For the text-containing cell, return its midpoint in (x, y) coordinate format. 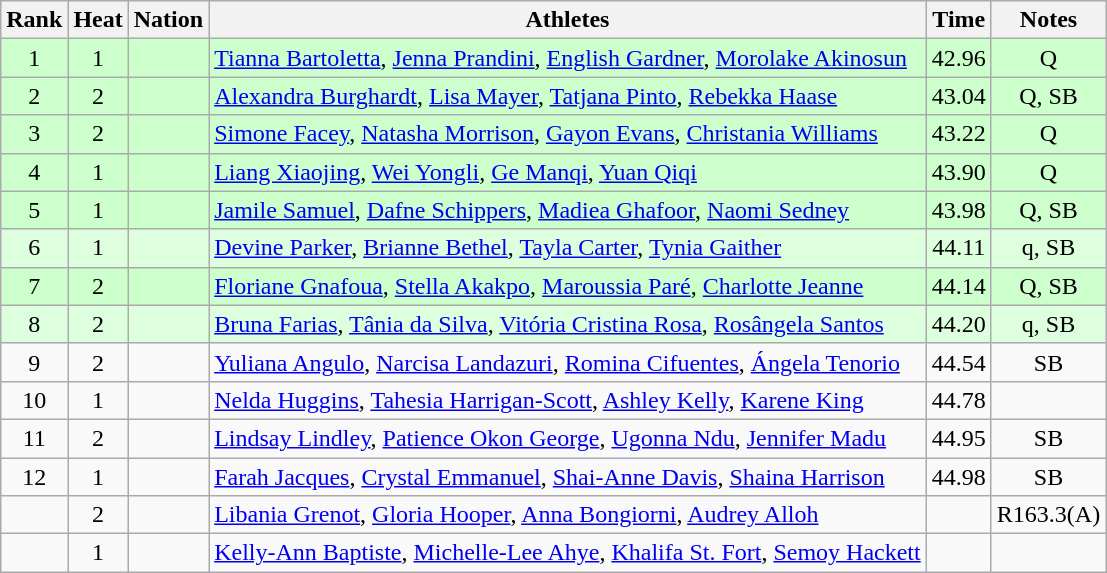
5 (34, 210)
4 (34, 172)
43.04 (958, 96)
Kelly-Ann Baptiste, Michelle-Lee Ahye, Khalifa St. Fort, Semoy Hackett (568, 553)
44.11 (958, 248)
43.98 (958, 210)
44.14 (958, 286)
Farah Jacques, Crystal Emmanuel, Shai-Anne Davis, Shaina Harrison (568, 477)
44.54 (958, 362)
Tianna Bartoletta, Jenna Prandini, English Gardner, Morolake Akinosun (568, 58)
Jamile Samuel, Dafne Schippers, Madiea Ghafoor, Naomi Sedney (568, 210)
8 (34, 324)
11 (34, 438)
9 (34, 362)
Bruna Farias, Tânia da Silva, Vitória Cristina Rosa, Rosângela Santos (568, 324)
Nelda Huggins, Tahesia Harrigan-Scott, Ashley Kelly, Karene King (568, 400)
R163.3(A) (1048, 515)
Alexandra Burghardt, Lisa Mayer, Tatjana Pinto, Rebekka Haase (568, 96)
Libania Grenot, Gloria Hooper, Anna Bongiorni, Audrey Alloh (568, 515)
6 (34, 248)
43.90 (958, 172)
Athletes (568, 20)
7 (34, 286)
Lindsay Lindley, Patience Okon George, Ugonna Ndu, Jennifer Madu (568, 438)
42.96 (958, 58)
Heat (98, 20)
Time (958, 20)
Floriane Gnafoua, Stella Akakpo, Maroussia Paré, Charlotte Jeanne (568, 286)
Nation (168, 20)
44.98 (958, 477)
44.95 (958, 438)
Liang Xiaojing, Wei Yongli, Ge Manqi, Yuan Qiqi (568, 172)
Notes (1048, 20)
43.22 (958, 134)
Devine Parker, Brianne Bethel, Tayla Carter, Tynia Gaither (568, 248)
10 (34, 400)
Yuliana Angulo, Narcisa Landazuri, Romina Cifuentes, Ángela Tenorio (568, 362)
Simone Facey, Natasha Morrison, Gayon Evans, Christania Williams (568, 134)
44.78 (958, 400)
12 (34, 477)
Rank (34, 20)
44.20 (958, 324)
3 (34, 134)
